Determine the [X, Y] coordinate at the center of the cell enclosing the given text.  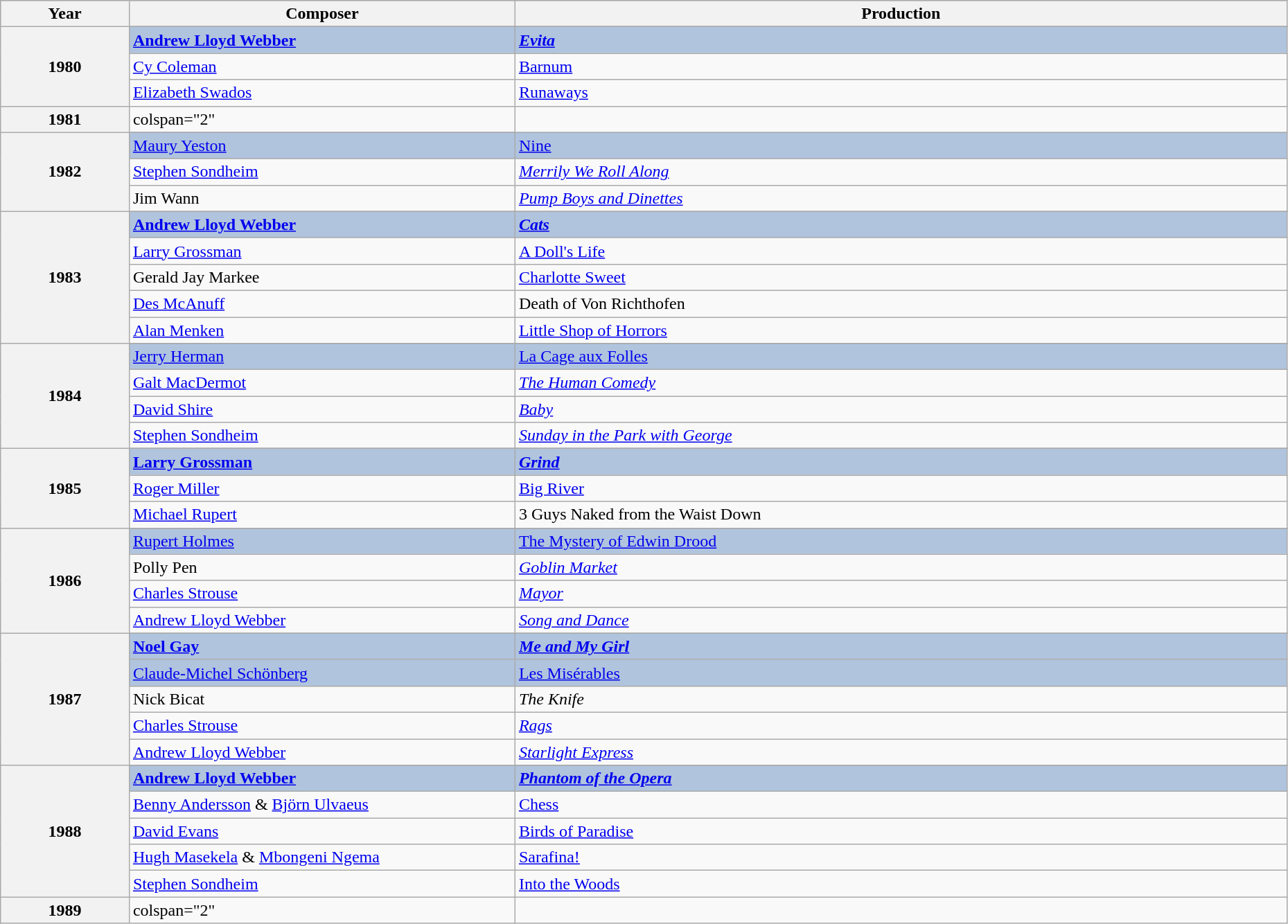
The Human Comedy [901, 383]
Runaways [901, 93]
Alan Menken [321, 330]
Rupert Holmes [321, 541]
Me and My Girl [901, 646]
Merrily We Roll Along [901, 172]
Nick Bicat [321, 699]
Grind [901, 462]
Des McAnuff [321, 303]
Nine [901, 145]
David Evans [321, 831]
Starlight Express [901, 752]
1986 [65, 580]
Hugh Masekela & Mbongeni Ngema [321, 858]
David Shire [321, 409]
1987 [65, 699]
1981 [65, 119]
Evita [901, 40]
Death of Von Richthofen [901, 303]
Gerald Jay Markee [321, 277]
1983 [65, 277]
1985 [65, 488]
Noel Gay [321, 646]
Polly Pen [321, 567]
3 Guys Naked from the Waist Down [901, 515]
Mayor [901, 594]
Song and Dance [901, 620]
The Mystery of Edwin Drood [901, 541]
Charlotte Sweet [901, 277]
Jim Wann [321, 198]
1982 [65, 172]
Composer [321, 14]
Roger Miller [321, 488]
Cats [901, 224]
1989 [65, 910]
Elizabeth Swados [321, 93]
Barnum [901, 66]
Maury Yeston [321, 145]
Les Misérables [901, 673]
1988 [65, 831]
Pump Boys and Dinettes [901, 198]
La Cage aux Folles [901, 357]
1980 [65, 66]
Galt MacDermot [321, 383]
1984 [65, 396]
Birds of Paradise [901, 831]
Big River [901, 488]
Year [65, 14]
Sunday in the Park with George [901, 436]
Little Shop of Horrors [901, 330]
Rags [901, 725]
Baby [901, 409]
Phantom of the Opera [901, 779]
Goblin Market [901, 567]
Cy Coleman [321, 66]
Sarafina! [901, 858]
A Doll's Life [901, 251]
Production [901, 14]
Michael Rupert [321, 515]
Claude-Michel Schönberg [321, 673]
Chess [901, 805]
The Knife [901, 699]
Jerry Herman [321, 357]
Benny Andersson & Björn Ulvaeus [321, 805]
Into the Woods [901, 884]
